For the text-containing cell, return its midpoint in [X, Y] coordinate format. 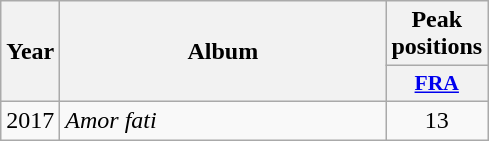
Album [223, 52]
2017 [30, 120]
13 [437, 120]
Amor fati [223, 120]
Year [30, 52]
Peak positions [437, 34]
FRA [437, 84]
